Provide the [x, y] coordinate of the cell's center where the given text is located.  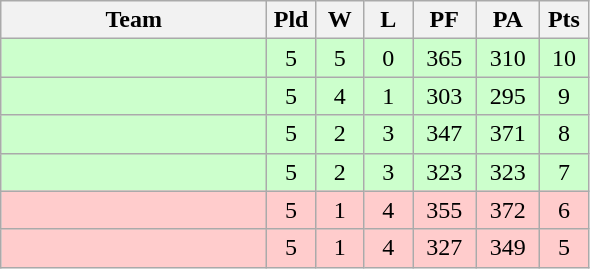
Pld [292, 20]
365 [444, 58]
347 [444, 134]
355 [444, 210]
371 [508, 134]
W [340, 20]
349 [508, 248]
0 [388, 58]
6 [564, 210]
303 [444, 96]
PF [444, 20]
7 [564, 172]
295 [508, 96]
Pts [564, 20]
10 [564, 58]
310 [508, 58]
8 [564, 134]
327 [444, 248]
372 [508, 210]
Team [134, 20]
L [388, 20]
9 [564, 96]
PA [508, 20]
